Locate the cell with the specified text and output its [x, y] center coordinate. 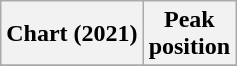
Chart (2021) [72, 34]
Peakposition [189, 34]
